Identify which cell holds the provided text, then report its [X, Y] central coordinate. 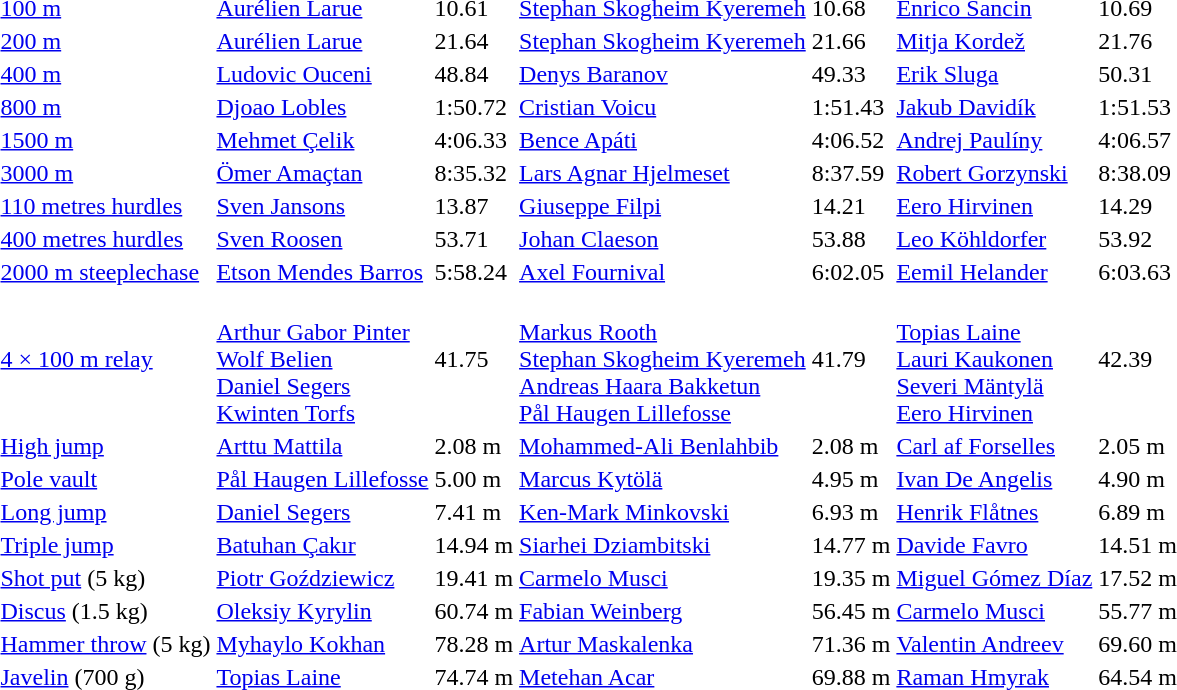
48.84 [474, 74]
Erik Sluga [994, 74]
78.28 m [474, 644]
1:50.72 [474, 107]
19.35 m [851, 578]
Artur Maskalenka [663, 644]
Piotr Goździewicz [322, 578]
71.36 m [851, 644]
19.41 m [474, 578]
Sven Jansons [322, 206]
41.75 [474, 359]
Leo Köhldorfer [994, 239]
Siarhei Dziambitski [663, 545]
Davide Favro [994, 545]
Topias LaineLauri KaukonenSeveri MäntyläEero Hirvinen [994, 359]
Giuseppe Filpi [663, 206]
Myhaylo Kokhan [322, 644]
4:06.33 [474, 140]
Lars Agnar Hjelmeset [663, 173]
4:06.52 [851, 140]
21.66 [851, 41]
13.87 [474, 206]
Batuhan Çakır [322, 545]
Ömer Amaçtan [322, 173]
8:37.59 [851, 173]
Stephan Skogheim Kyeremeh [663, 41]
Ken-Mark Minkovski [663, 512]
Sven Roosen [322, 239]
Miguel Gómez Díaz [994, 578]
Mehmet Çelik [322, 140]
Daniel Segers [322, 512]
6:02.05 [851, 272]
14.21 [851, 206]
Valentin Andreev [994, 644]
Ivan De Angelis [994, 479]
Oleksiy Kyrylin [322, 611]
21.64 [474, 41]
4.95 m [851, 479]
7.41 m [474, 512]
60.74 m [474, 611]
14.94 m [474, 545]
6.93 m [851, 512]
Fabian Weinberg [663, 611]
Henrik Flåtnes [994, 512]
Cristian Voicu [663, 107]
53.71 [474, 239]
Eero Hirvinen [994, 206]
Robert Gorzynski [994, 173]
Carl af Forselles [994, 446]
Johan Claeson [663, 239]
Axel Fournival [663, 272]
1:51.43 [851, 107]
Aurélien Larue [322, 41]
Etson Mendes Barros [322, 272]
56.45 m [851, 611]
8:35.32 [474, 173]
5:58.24 [474, 272]
Arttu Mattila [322, 446]
Eemil Helander [994, 272]
Djoao Lobles [322, 107]
Bence Apáti [663, 140]
Mohammed-Ali Benlahbib [663, 446]
Marcus Kytölä [663, 479]
Arthur Gabor PinterWolf BelienDaniel SegersKwinten Torfs [322, 359]
Denys Baranov [663, 74]
Markus RoothStephan Skogheim KyeremehAndreas Haara BakketunPål Haugen Lillefosse [663, 359]
41.79 [851, 359]
Mitja Kordež [994, 41]
Pål Haugen Lillefosse [322, 479]
53.88 [851, 239]
14.77 m [851, 545]
Andrej Paulíny [994, 140]
Jakub Davidík [994, 107]
49.33 [851, 74]
Ludovic Ouceni [322, 74]
5.00 m [474, 479]
